Locate the cell with the specified text and output its (x, y) center coordinate. 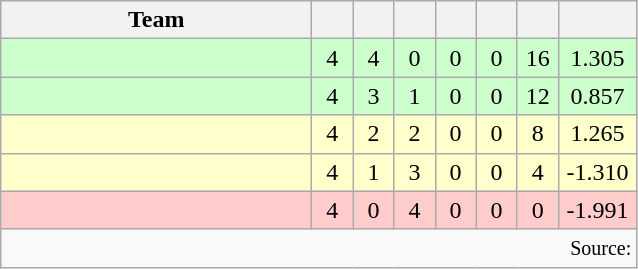
12 (538, 96)
-1.310 (598, 172)
Team (156, 20)
1.265 (598, 134)
-1.991 (598, 210)
1.305 (598, 58)
Source: (319, 248)
0.857 (598, 96)
8 (538, 134)
16 (538, 58)
